From the cell containing the given text, extract its center point as [X, Y] coordinate. 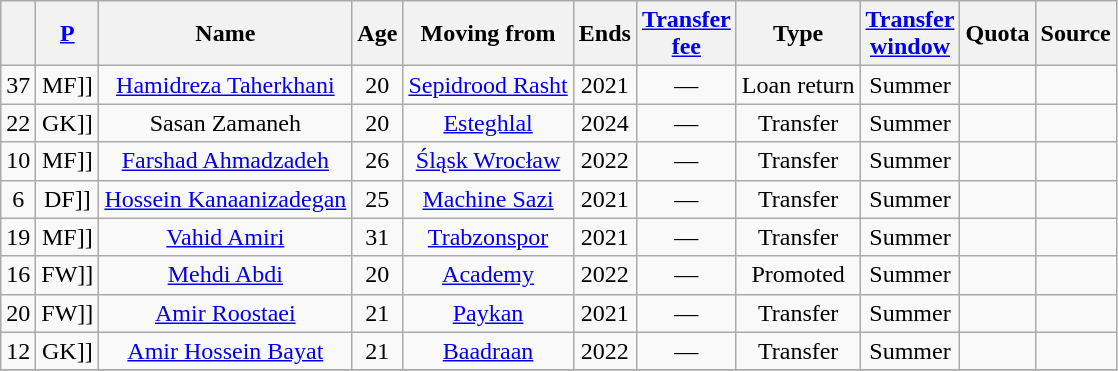
Baadraan [488, 351]
Name [226, 34]
Academy [488, 275]
Amir Hossein Bayat [226, 351]
Source [1076, 34]
Śląsk Wrocław [488, 161]
Esteghlal [488, 123]
Transferwindow [910, 34]
Farshad Ahmadzadeh [226, 161]
Vahid Amiri [226, 237]
37 [18, 85]
Paykan [488, 313]
Hossein Kanaanizadegan [226, 199]
16 [18, 275]
2024 [604, 123]
25 [378, 199]
DF]] [68, 199]
Type [798, 34]
31 [378, 237]
12 [18, 351]
Ends [604, 34]
6 [18, 199]
Moving from [488, 34]
19 [18, 237]
Sepidrood Rasht [488, 85]
Sasan Zamaneh [226, 123]
22 [18, 123]
Quota [998, 34]
Machine Sazi [488, 199]
Promoted [798, 275]
Mehdi Abdi [226, 275]
P [68, 34]
Loan return [798, 85]
Trabzonspor [488, 237]
26 [378, 161]
10 [18, 161]
Amir Roostaei [226, 313]
Age [378, 34]
Transferfee [686, 34]
Hamidreza Taherkhani [226, 85]
